Extract the [X, Y] coordinate from the center of the cell holding the provided text.  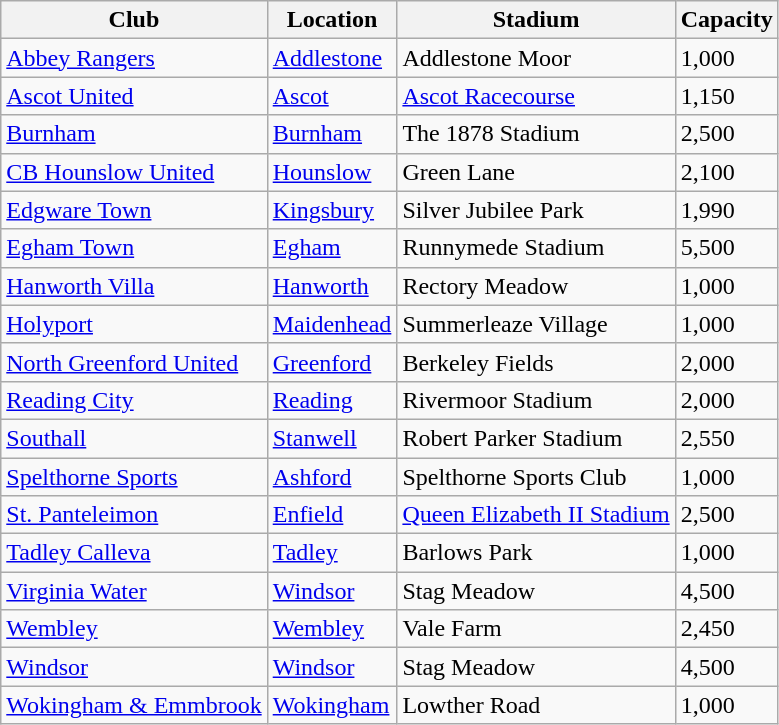
Rivermoor Stadium [536, 400]
Berkeley Fields [536, 362]
Wokingham & Emmbrook [134, 705]
Reading City [134, 400]
Southall [134, 438]
Ascot United [134, 96]
St. Panteleimon [134, 515]
Ascot [332, 96]
Greenford [332, 362]
2,550 [726, 438]
CB Hounslow United [134, 172]
2,100 [726, 172]
Tadley [332, 553]
Stanwell [332, 438]
Virginia Water [134, 591]
Rectory Meadow [536, 286]
Egham Town [134, 248]
Egham [332, 248]
Club [134, 20]
Location [332, 20]
2,450 [726, 629]
Queen Elizabeth II Stadium [536, 515]
Hanworth [332, 286]
Tadley Calleva [134, 553]
Green Lane [536, 172]
Addlestone [332, 58]
Silver Jubilee Park [536, 210]
Ascot Racecourse [536, 96]
Kingsbury [332, 210]
Capacity [726, 20]
Edgware Town [134, 210]
Addlestone Moor [536, 58]
Holyport [134, 324]
Barlows Park [536, 553]
Wokingham [332, 705]
Abbey Rangers [134, 58]
Lowther Road [536, 705]
The 1878 Stadium [536, 134]
Spelthorne Sports Club [536, 477]
5,500 [726, 248]
Enfield [332, 515]
1,990 [726, 210]
Hounslow [332, 172]
Ashford [332, 477]
Stadium [536, 20]
Spelthorne Sports [134, 477]
North Greenford United [134, 362]
1,150 [726, 96]
Robert Parker Stadium [536, 438]
Hanworth Villa [134, 286]
Vale Farm [536, 629]
Summerleaze Village [536, 324]
Runnymede Stadium [536, 248]
Maidenhead [332, 324]
Reading [332, 400]
